Determine the [x, y] coordinate at the center of the cell enclosing the given text.  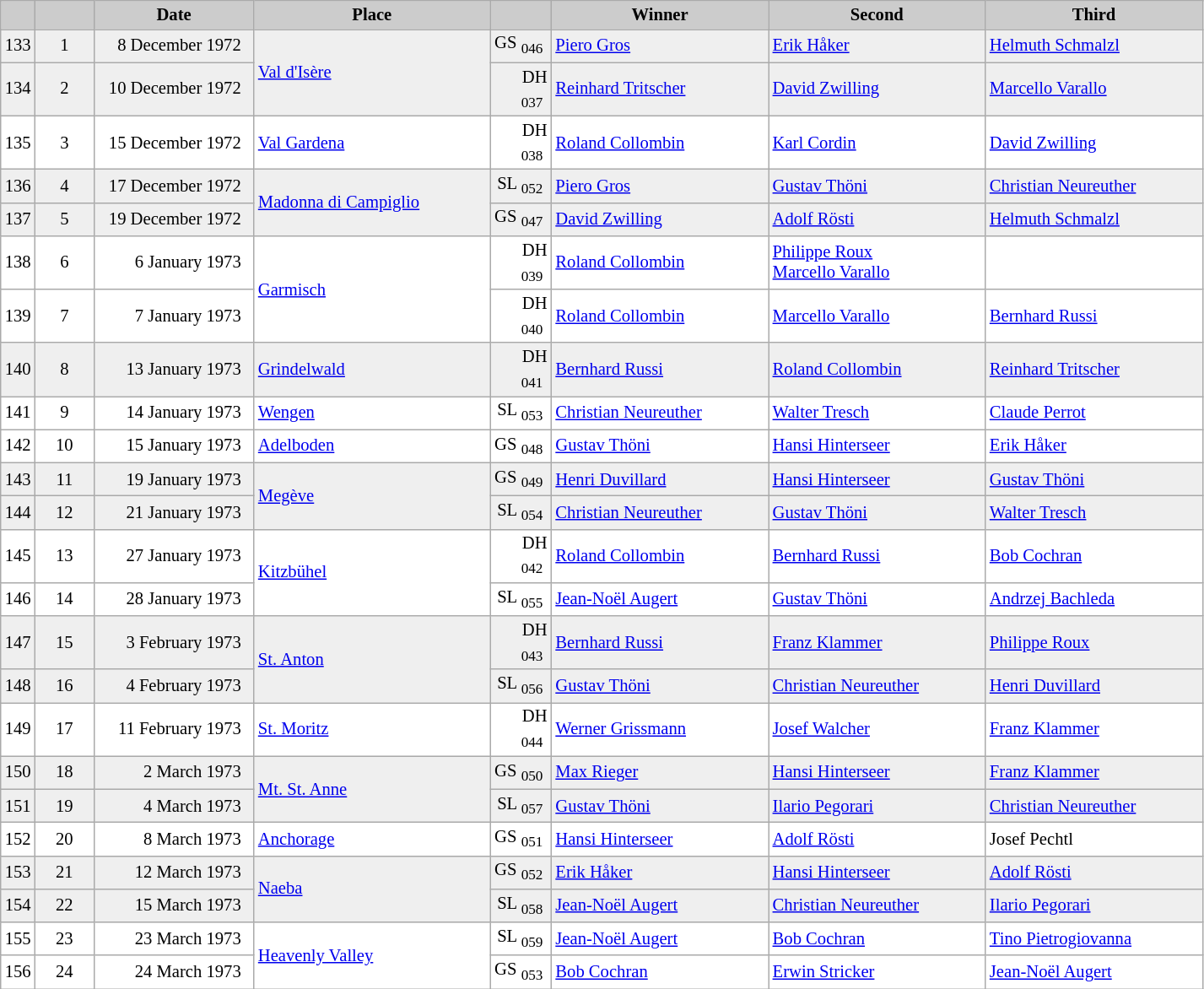
Garmisch [372, 289]
145 [19, 555]
21 [64, 873]
27 January 1973 [174, 555]
15 December 1972 [174, 142]
22 [64, 905]
18 [64, 773]
6 January 1973 [174, 262]
Third [1093, 14]
Philippe Roux Marcello Varallo [877, 262]
151 [19, 805]
SL 054 [521, 511]
Claude Perrot [1093, 412]
DH 039 [521, 262]
Josef Walcher [877, 729]
Madonna di Campiglio [372, 203]
GS 049 [521, 479]
139 [19, 316]
16 [64, 685]
20 [64, 839]
DH 043 [521, 643]
13 [64, 555]
138 [19, 262]
7 [64, 316]
12 [64, 511]
10 [64, 446]
17 December 1972 [174, 186]
SL 059 [521, 938]
8 December 1972 [174, 46]
Adelboden [372, 446]
152 [19, 839]
133 [19, 46]
Tino Pietrogiovanna [1093, 938]
GS 047 [521, 219]
Val d'Isère [372, 73]
3 [64, 142]
SL 058 [521, 905]
146 [19, 599]
149 [19, 729]
GS 050 [521, 773]
147 [19, 643]
Kitzbühel [372, 572]
Place [372, 14]
SL 055 [521, 599]
GS 052 [521, 873]
GS 053 [521, 972]
142 [19, 446]
2 [64, 89]
GS 046 [521, 46]
141 [19, 412]
148 [19, 685]
8 [64, 370]
15 March 1973 [174, 905]
14 January 1973 [174, 412]
15 January 1973 [174, 446]
DH 040 [521, 316]
DH 038 [521, 142]
15 [64, 643]
Heavenly Valley [372, 955]
2 March 1973 [174, 773]
23 [64, 938]
28 January 1973 [174, 599]
7 January 1973 [174, 316]
11 February 1973 [174, 729]
14 [64, 599]
Philippe Roux [1093, 643]
11 [64, 479]
155 [19, 938]
144 [19, 511]
6 [64, 262]
24 [64, 972]
4 February 1973 [174, 685]
150 [19, 773]
4 [64, 186]
19 January 1973 [174, 479]
135 [19, 142]
SL 057 [521, 805]
DH 041 [521, 370]
19 December 1972 [174, 219]
5 [64, 219]
Josef Pechtl [1093, 839]
10 December 1972 [174, 89]
3 February 1973 [174, 643]
17 [64, 729]
DH 042 [521, 555]
Anchorage [372, 839]
St. Moritz [372, 729]
9 [64, 412]
143 [19, 479]
153 [19, 873]
154 [19, 905]
Andrzej Bachleda [1093, 599]
23 March 1973 [174, 938]
SL 052 [521, 186]
Winner [660, 14]
Date [174, 14]
21 January 1973 [174, 511]
137 [19, 219]
156 [19, 972]
134 [19, 89]
DH 044 [521, 729]
Second [877, 14]
Val Gardena [372, 142]
1 [64, 46]
Erwin Stricker [877, 972]
19 [64, 805]
Max Rieger [660, 773]
12 March 1973 [174, 873]
24 March 1973 [174, 972]
Mt. St. Anne [372, 790]
Grindelwald [372, 370]
140 [19, 370]
St. Anton [372, 660]
136 [19, 186]
Naeba [372, 889]
GS 048 [521, 446]
Karl Cordin [877, 142]
DH 037 [521, 89]
13 January 1973 [174, 370]
SL 053 [521, 412]
Megève [372, 496]
Werner Grissmann [660, 729]
GS 051 [521, 839]
Wengen [372, 412]
SL 056 [521, 685]
4 March 1973 [174, 805]
8 March 1973 [174, 839]
